Locate the cell with the specified text and output its [x, y] center coordinate. 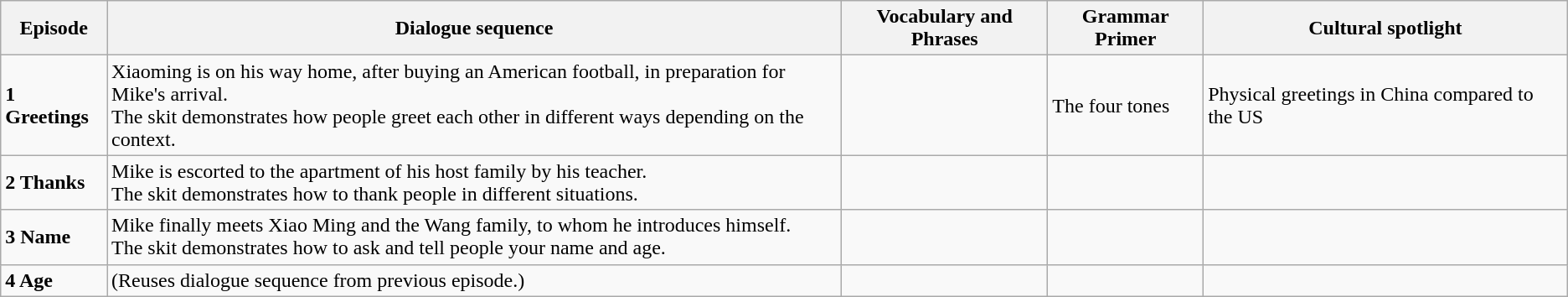
1 Greetings [54, 106]
Vocabulary and Phrases [945, 29]
The four tones [1126, 106]
Mike finally meets Xiao Ming and the Wang family, to whom he introduces himself.The skit demonstrates how to ask and tell people your name and age. [474, 237]
Grammar Primer [1126, 29]
Mike is escorted to the apartment of his host family by his teacher.The skit demonstrates how to thank people in different situations. [474, 183]
4 Age [54, 280]
Physical greetings in China compared to the US [1385, 106]
Episode [54, 29]
3 Name [54, 237]
(Reuses dialogue sequence from previous episode.) [474, 280]
2 Thanks [54, 183]
Dialogue sequence [474, 29]
Cultural spotlight [1385, 29]
